Provide the [x, y] coordinate of the cell's center where the given text is located.  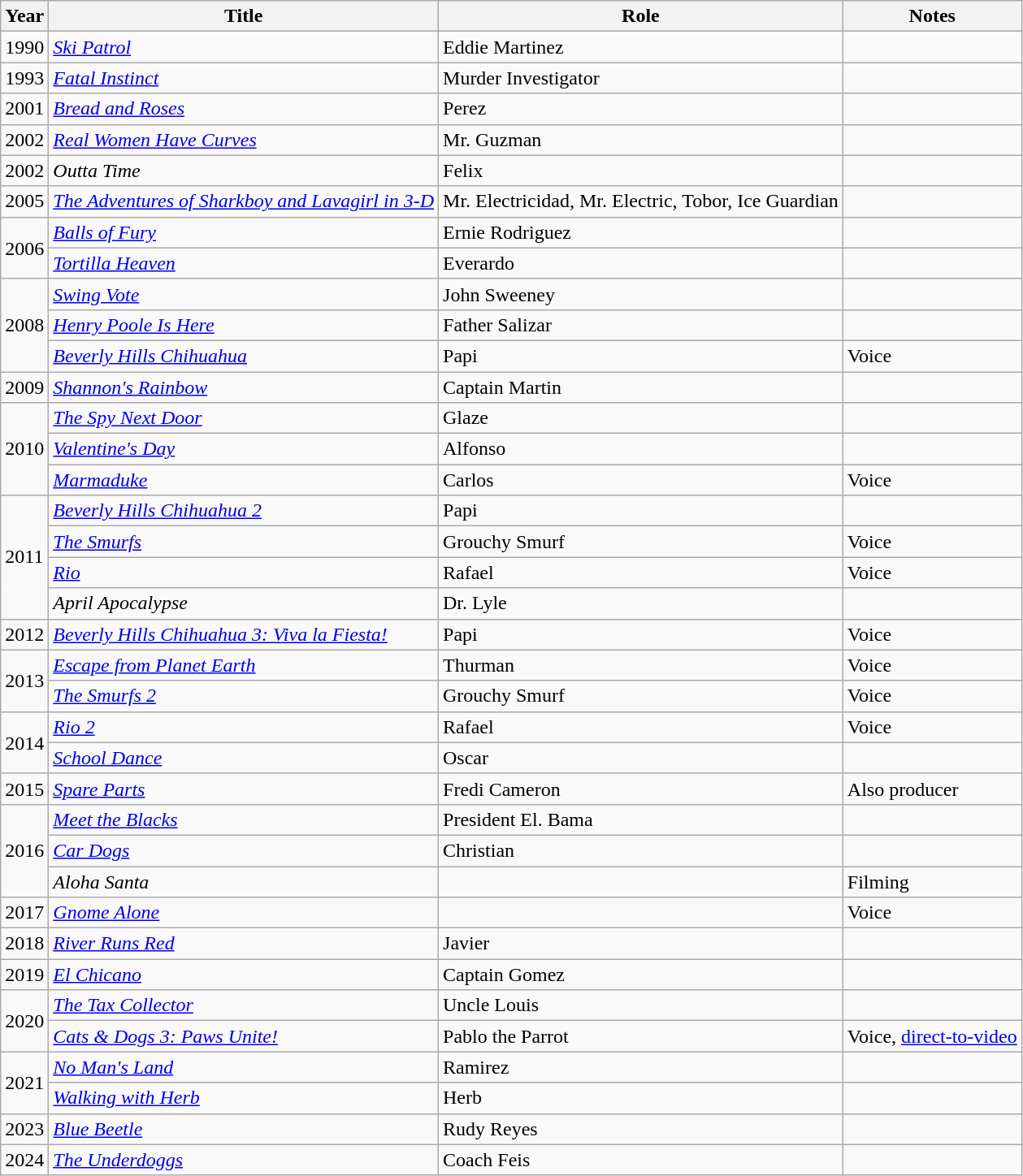
President El. Bama [641, 819]
2009 [24, 387]
The Tax Collector [244, 1005]
Captain Gomez [641, 975]
Bread and Roses [244, 109]
Mr. Guzman [641, 140]
Filming [932, 881]
2019 [24, 975]
Captain Martin [641, 387]
Aloha Santa [244, 881]
April Apocalypse [244, 603]
Ski Patrol [244, 47]
Father Salizar [641, 325]
The Adventures of Sharkboy and Lavagirl in 3-D [244, 201]
2012 [24, 634]
Walking with Herb [244, 1098]
Christian [641, 850]
Carlos [641, 480]
Rudy Reyes [641, 1129]
Ramirez [641, 1067]
Mr. Electricidad, Mr. Electric, Tobor, Ice Guardian [641, 201]
Beverly Hills Chihuahua 3: Viva la Fiesta! [244, 634]
2010 [24, 449]
Year [24, 16]
The Spy Next Door [244, 418]
Coach Feis [641, 1160]
Also producer [932, 789]
Oscar [641, 758]
Car Dogs [244, 850]
2018 [24, 944]
2024 [24, 1160]
2023 [24, 1129]
Marmaduke [244, 480]
Ernie Rodriguez [641, 232]
2013 [24, 681]
Eddie Martinez [641, 47]
Balls of Fury [244, 232]
Real Women Have Curves [244, 140]
2001 [24, 109]
2015 [24, 789]
Thurman [641, 665]
School Dance [244, 758]
Dr. Lyle [641, 603]
2011 [24, 557]
Glaze [641, 418]
Voice, direct-to-video [932, 1036]
Notes [932, 16]
Fatal Instinct [244, 78]
1993 [24, 78]
2017 [24, 913]
River Runs Red [244, 944]
2021 [24, 1083]
Felix [641, 171]
Javier [641, 944]
Tortilla Heaven [244, 263]
Shannon's Rainbow [244, 387]
Valentine's Day [244, 449]
Beverly Hills Chihuahua [244, 356]
Meet the Blacks [244, 819]
Rio 2 [244, 727]
Henry Poole Is Here [244, 325]
Outta Time [244, 171]
Murder Investigator [641, 78]
Herb [641, 1098]
The Smurfs 2 [244, 696]
Pablo the Parrot [641, 1036]
The Smurfs [244, 542]
2020 [24, 1021]
2005 [24, 201]
Uncle Louis [641, 1005]
1990 [24, 47]
2014 [24, 742]
Beverly Hills Chihuahua 2 [244, 511]
Fredi Cameron [641, 789]
Escape from Planet Earth [244, 665]
No Man's Land [244, 1067]
Swing Vote [244, 294]
Gnome Alone [244, 913]
2016 [24, 850]
Title [244, 16]
Alfonso [641, 449]
Role [641, 16]
Perez [641, 109]
The Underdoggs [244, 1160]
El Chicano [244, 975]
2006 [24, 248]
Blue Beetle [244, 1129]
Cats & Dogs 3: Paws Unite! [244, 1036]
John Sweeney [641, 294]
Rio [244, 573]
Everardo [641, 263]
Spare Parts [244, 789]
2008 [24, 325]
